Locate the cell with the specified text and output its [x, y] center coordinate. 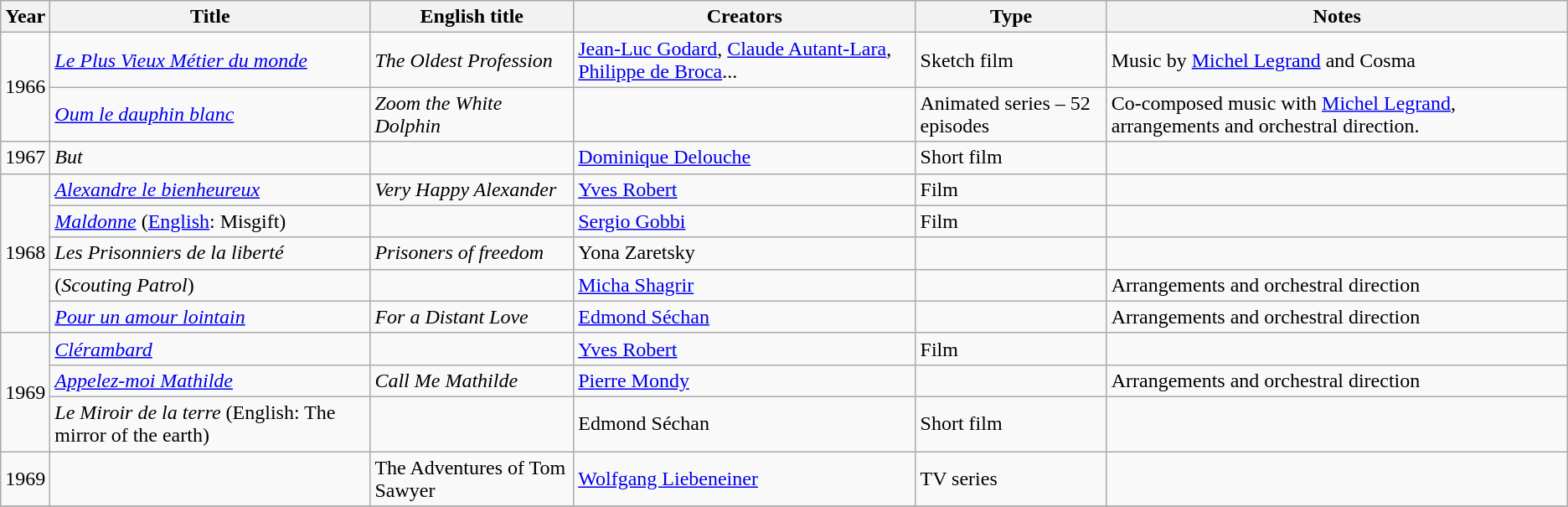
Le Plus Vieux Métier du monde [210, 60]
Oum le dauphin blanc [210, 114]
Appelez-moi Mathilde [210, 380]
Clérambard [210, 349]
Pierre Mondy [745, 380]
Type [1011, 17]
Alexandre le bienheureux [210, 189]
Prisoners of freedom [472, 253]
Sketch film [1011, 60]
Animated series – 52 episodes [1011, 114]
Notes [1337, 17]
English title [472, 17]
1966 [25, 87]
Very Happy Alexander [472, 189]
TV series [1011, 478]
Maldonne (English: Misgift) [210, 221]
Year [25, 17]
1968 [25, 253]
Dominique Delouche [745, 158]
Co-composed music with Michel Legrand, arrangements and orchestral direction. [1337, 114]
Yona Zaretsky [745, 253]
For a Distant Love [472, 317]
Pour un amour lointain [210, 317]
Title [210, 17]
Call Me Mathilde [472, 380]
Sergio Gobbi [745, 221]
But [210, 158]
Jean-Luc Godard, Claude Autant-Lara, Philippe de Broca... [745, 60]
The Oldest Profession [472, 60]
Creators [745, 17]
Les Prisonniers de la liberté [210, 253]
Wolfgang Liebeneiner [745, 478]
(Scouting Patrol) [210, 285]
Le Miroir de la terre (English: The mirror of the earth) [210, 424]
Micha Shagrir [745, 285]
1967 [25, 158]
Music by Michel Legrand and Cosma [1337, 60]
Zoom the White Dolphin [472, 114]
The Adventures of Tom Sawyer [472, 478]
